Locate the cell with the specified text and output its (x, y) center coordinate. 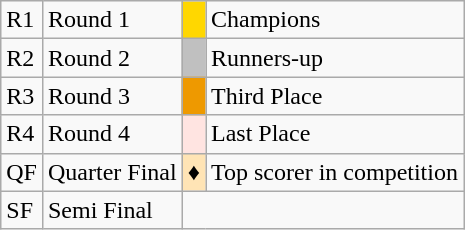
Round 4 (112, 134)
R1 (22, 20)
Last Place (335, 134)
♦ (194, 172)
Quarter Final (112, 172)
R2 (22, 58)
Round 1 (112, 20)
Round 3 (112, 96)
Third Place (335, 96)
QF (22, 172)
Champions (335, 20)
Runners-up (335, 58)
SF (22, 210)
Top scorer in competition (335, 172)
R3 (22, 96)
Round 2 (112, 58)
Semi Final (112, 210)
R4 (22, 134)
